Return [x, y] of the center of cell containing provided text 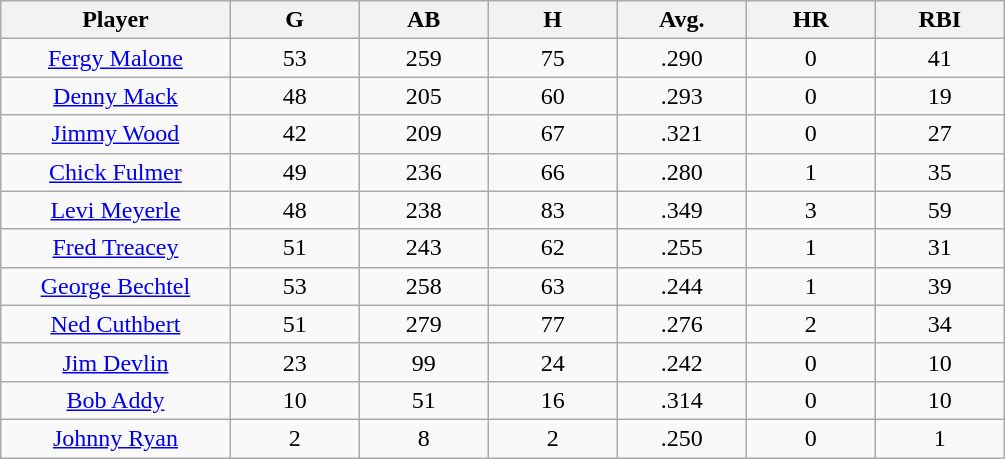
.290 [682, 58]
60 [552, 96]
.321 [682, 134]
63 [552, 286]
Johnny Ryan [116, 438]
AB [424, 20]
42 [294, 134]
.349 [682, 210]
8 [424, 438]
Ned Cuthbert [116, 324]
George Bechtel [116, 286]
Jim Devlin [116, 362]
27 [940, 134]
.280 [682, 172]
.293 [682, 96]
59 [940, 210]
24 [552, 362]
RBI [940, 20]
258 [424, 286]
205 [424, 96]
19 [940, 96]
209 [424, 134]
.242 [682, 362]
77 [552, 324]
G [294, 20]
67 [552, 134]
16 [552, 400]
236 [424, 172]
Fergy Malone [116, 58]
Levi Meyerle [116, 210]
259 [424, 58]
HR [810, 20]
Jimmy Wood [116, 134]
35 [940, 172]
.255 [682, 248]
66 [552, 172]
Chick Fulmer [116, 172]
279 [424, 324]
31 [940, 248]
3 [810, 210]
34 [940, 324]
49 [294, 172]
23 [294, 362]
.276 [682, 324]
238 [424, 210]
83 [552, 210]
.244 [682, 286]
243 [424, 248]
.314 [682, 400]
Avg. [682, 20]
75 [552, 58]
Player [116, 20]
H [552, 20]
Bob Addy [116, 400]
39 [940, 286]
Denny Mack [116, 96]
Fred Treacey [116, 248]
62 [552, 248]
41 [940, 58]
99 [424, 362]
.250 [682, 438]
